Return (x, y) of the center of cell containing provided text 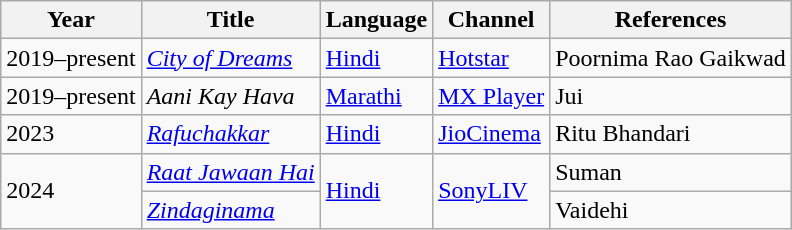
Channel (492, 20)
Zindaginama (230, 210)
Raat Jawaan Hai (230, 172)
2023 (71, 134)
Language (376, 20)
Aani Kay Hava (230, 96)
Ritu Bhandari (671, 134)
City of Dreams (230, 58)
2024 (71, 191)
Rafuchakkar (230, 134)
Vaidehi (671, 210)
MX Player (492, 96)
Jui (671, 96)
SonyLIV (492, 191)
Poornima Rao Gaikwad (671, 58)
JioCinema (492, 134)
Title (230, 20)
Year (71, 20)
References (671, 20)
Marathi (376, 96)
Suman (671, 172)
Hotstar (492, 58)
